Provide the (X, Y) coordinate of the cell's center where the given text is located.  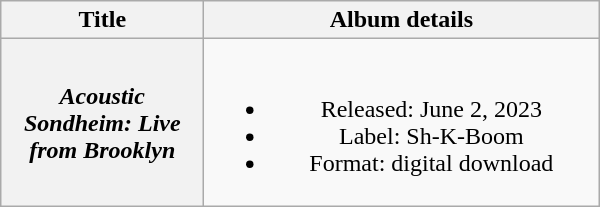
Acoustic Sondheim: Live from Brooklyn (102, 122)
Released: June 2, 2023Label: Sh-K-BoomFormat: digital download (402, 122)
Album details (402, 20)
Title (102, 20)
